Return (X, Y) of the center of cell containing provided text 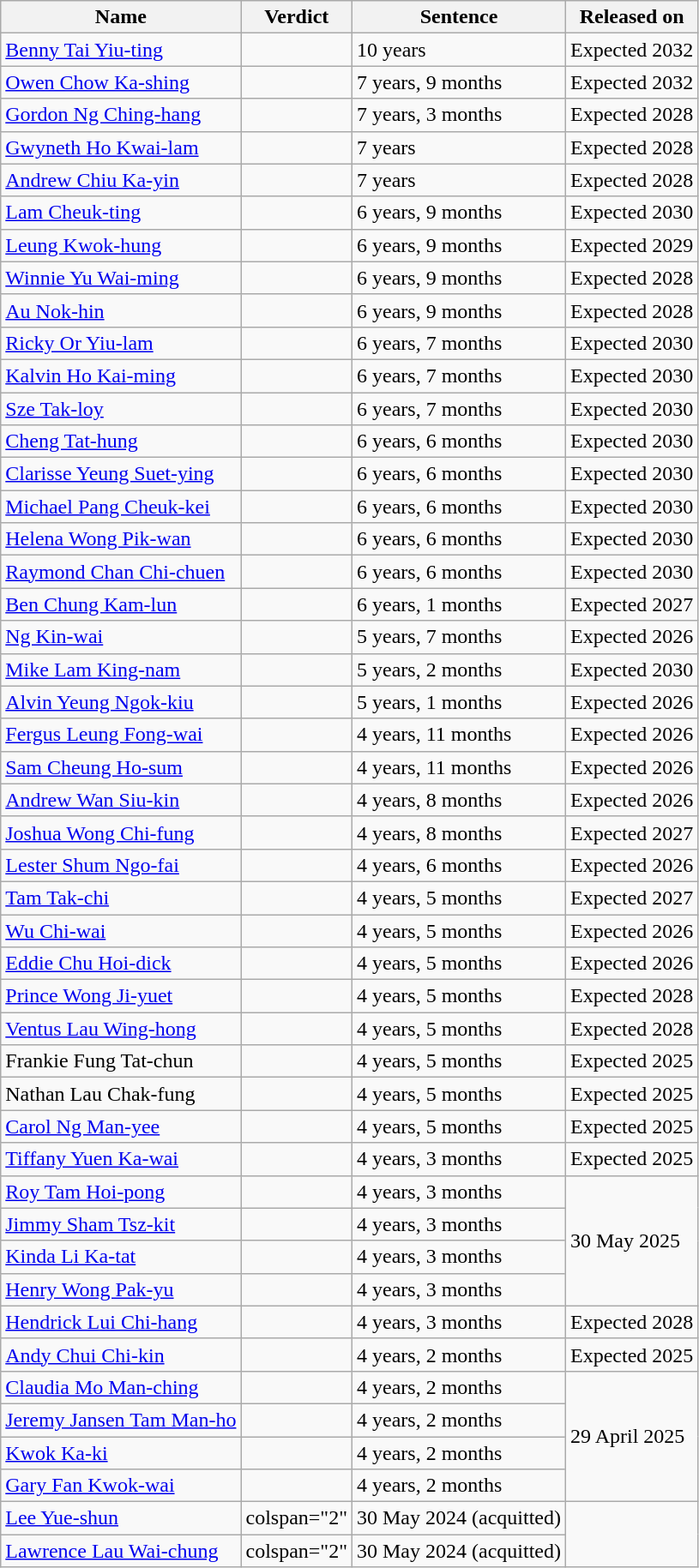
30 May 2025 (631, 1241)
Expected 2029 (631, 245)
Jeremy Jansen Tam Man-ho (121, 1420)
4 years, 6 months (458, 865)
Eddie Chu Hoi-dick (121, 964)
Jimmy Sham Tsz-kit (121, 1224)
Lam Cheuk-ting (121, 213)
Lester Shum Ngo-fai (121, 865)
Owen Chow Ka-shing (121, 82)
Claudia Mo Man-ching (121, 1387)
Frankie Fung Tat-chun (121, 1061)
Au Nok-hin (121, 310)
Gary Fan Kwok-wai (121, 1486)
Tiffany Yuen Ka-wai (121, 1159)
Prince Wong Ji-yuet (121, 996)
Andrew Wan Siu-kin (121, 800)
6 years, 1 months (458, 604)
Benny Tai Yiu-ting (121, 50)
Name (121, 17)
Lawrence Lau Wai-chung (121, 1551)
Leung Kwok-hung (121, 245)
10 years (458, 50)
Kalvin Ho Kai-ming (121, 375)
Wu Chi-wai (121, 930)
7 years, 9 months (458, 82)
Joshua Wong Chi-fung (121, 832)
Michael Pang Cheuk-kei (121, 507)
Sam Cheung Ho-sum (121, 767)
Clarisse Yeung Suet-ying (121, 474)
Gwyneth Ho Kwai-lam (121, 147)
Verdict (297, 17)
Ben Chung Kam-lun (121, 604)
Roy Tam Hoi-pong (121, 1192)
Andrew Chiu Ka-yin (121, 180)
Kwok Ka-ki (121, 1453)
Released on (631, 17)
7 years, 3 months (458, 115)
Henry Wong Pak-yu (121, 1289)
Sze Tak-loy (121, 409)
5 years, 2 months (458, 670)
Kinda Li Ka-tat (121, 1257)
Raymond Chan Chi-chuen (121, 572)
29 April 2025 (631, 1436)
Gordon Ng Ching-hang (121, 115)
Helena Wong Pik-wan (121, 539)
Sentence (458, 17)
Ventus Lau Wing-hong (121, 1029)
Alvin Yeung Ngok-kiu (121, 702)
Hendrick Lui Chi-hang (121, 1322)
Carol Ng Man-yee (121, 1126)
Nathan Lau Chak-fung (121, 1094)
5 years, 7 months (458, 637)
5 years, 1 months (458, 702)
Lee Yue-shun (121, 1518)
Fergus Leung Fong-wai (121, 735)
Ricky Or Yiu-lam (121, 343)
Ng Kin-wai (121, 637)
Cheng Tat-hung (121, 442)
Winnie Yu Wai-ming (121, 278)
Mike Lam King-nam (121, 670)
Tam Tak-chi (121, 898)
Andy Chui Chi-kin (121, 1355)
